Output the [x, y] coordinate of the center of the cell containing the given text.  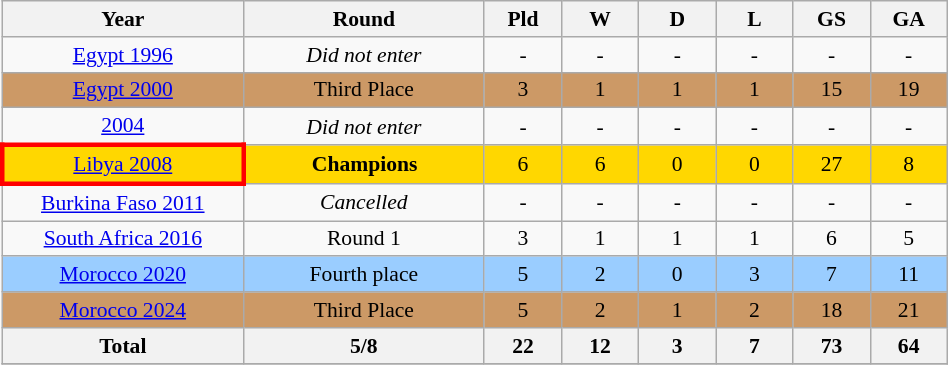
21 [908, 310]
GA [908, 19]
19 [908, 90]
5/8 [364, 346]
Cancelled [364, 202]
2004 [122, 126]
Morocco 2024 [122, 310]
Egypt 2000 [122, 90]
Burkina Faso 2011 [122, 202]
22 [522, 346]
27 [832, 164]
11 [908, 275]
Year [122, 19]
18 [832, 310]
L [754, 19]
Egypt 1996 [122, 55]
64 [908, 346]
D [678, 19]
Pld [522, 19]
Total [122, 346]
South Africa 2016 [122, 239]
Round 1 [364, 239]
12 [600, 346]
15 [832, 90]
Morocco 2020 [122, 275]
W [600, 19]
8 [908, 164]
73 [832, 346]
GS [832, 19]
Libya 2008 [122, 164]
Champions [364, 164]
Fourth place [364, 275]
Round [364, 19]
